Scan for the cell matching the given text and deliver its (x, y) coordinate at center. 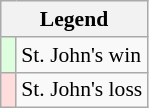
Legend (74, 19)
St. John's loss (82, 90)
St. John's win (82, 55)
